For the text-containing cell, return its midpoint in [x, y] coordinate format. 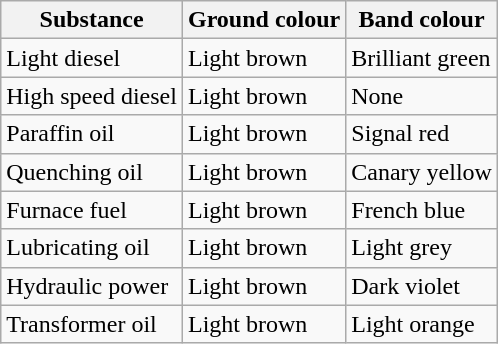
Signal red [422, 134]
French blue [422, 210]
Paraffin oil [92, 134]
Light orange [422, 324]
Light diesel [92, 58]
Brilliant green [422, 58]
Furnace fuel [92, 210]
None [422, 96]
Canary yellow [422, 172]
High speed diesel [92, 96]
Quenching oil [92, 172]
Dark violet [422, 286]
Hydraulic power [92, 286]
Light grey [422, 248]
Substance [92, 20]
Ground colour [264, 20]
Lubricating oil [92, 248]
Band colour [422, 20]
Transformer oil [92, 324]
